Pinpoint the cell where the given text exists, returning its (X, Y) midpoint coordinate. 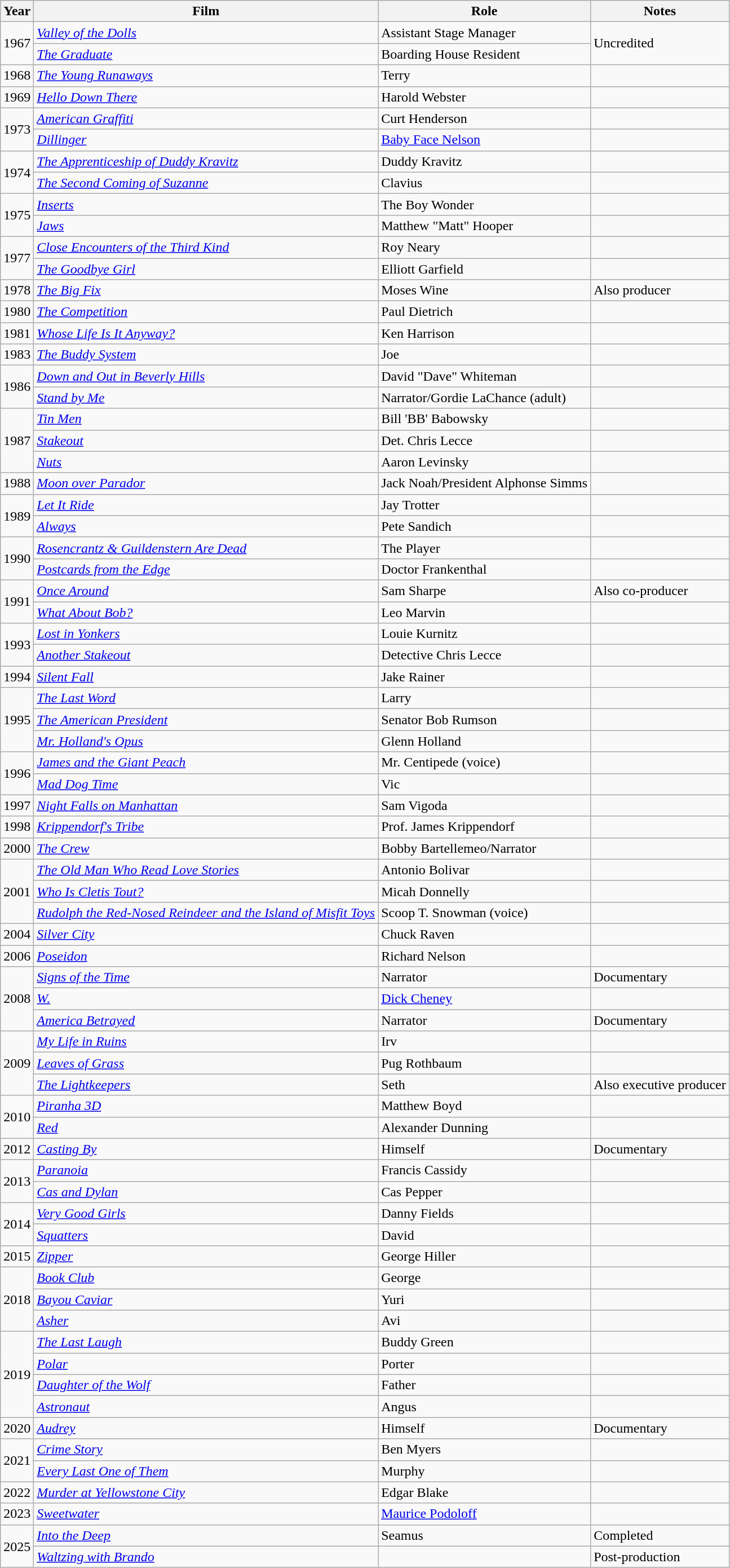
Seamus (485, 1535)
2020 (17, 1428)
George Hiller (485, 1256)
Terry (485, 76)
Signs of the Time (206, 977)
The Boy Wonder (485, 204)
Seth (485, 1085)
Matthew Boyd (485, 1106)
1968 (17, 76)
1997 (17, 805)
Dick Cheney (485, 999)
Audrey (206, 1428)
The Graduate (206, 54)
The Goodbye Girl (206, 269)
Valley of the Dolls (206, 33)
Astronaut (206, 1407)
Senator Bob Rumson (485, 720)
The Big Fix (206, 290)
2001 (17, 891)
Cas Pepper (485, 1192)
Role (485, 11)
Whose Life Is It Anyway? (206, 333)
Red (206, 1127)
Zipper (206, 1256)
2022 (17, 1492)
The Competition (206, 312)
1967 (17, 43)
Aaron Levinsky (485, 462)
Clavius (485, 183)
Nuts (206, 462)
Close Encounters of the Third Kind (206, 247)
Postcards from the Edge (206, 569)
Stakeout (206, 441)
2010 (17, 1117)
Dillinger (206, 140)
Every Last One of Them (206, 1471)
Sam Vigoda (485, 805)
2015 (17, 1256)
Micah Donnelly (485, 891)
Moses Wine (485, 290)
Bill 'BB' Babowsky (485, 419)
Paul Dietrich (485, 312)
Father (485, 1385)
Post-production (660, 1557)
Vic (485, 784)
Pete Sandich (485, 526)
1987 (17, 441)
Assistant Stage Manager (485, 33)
Leo Marvin (485, 612)
Scoop T. Snowman (voice) (485, 913)
Mad Dog Time (206, 784)
George (485, 1278)
1990 (17, 558)
1995 (17, 720)
Larry (485, 698)
1983 (17, 355)
1974 (17, 172)
The Young Runaways (206, 76)
Chuck Raven (485, 934)
Jaws (206, 226)
The American President (206, 720)
Who Is Cletis Tout? (206, 891)
The Crew (206, 848)
Asher (206, 1321)
Inserts (206, 204)
The Last Word (206, 698)
Crime Story (206, 1450)
Duddy Kravitz (485, 161)
The Last Laugh (206, 1342)
Glenn Holland (485, 741)
Avi (485, 1321)
Completed (660, 1535)
2009 (17, 1063)
1973 (17, 129)
Curt Henderson (485, 118)
Buddy Green (485, 1342)
Hello Down There (206, 97)
Notes (660, 11)
Krippendorf's Tribe (206, 827)
The Apprenticeship of Duddy Kravitz (206, 161)
Film (206, 11)
1989 (17, 516)
Jake Rainer (485, 677)
Richard Nelson (485, 956)
Lost in Yonkers (206, 634)
My Life in Ruins (206, 1042)
Stand by Me (206, 398)
Also co-producer (660, 591)
Irv (485, 1042)
Pug Rothbaum (485, 1063)
James and the Giant Peach (206, 763)
The Second Coming of Suzanne (206, 183)
Yuri (485, 1299)
1993 (17, 645)
Harold Webster (485, 97)
Sam Sharpe (485, 591)
Murder at Yellowstone City (206, 1492)
Rudolph the Red-Nosed Reindeer and the Island of Misfit Toys (206, 913)
Bobby Bartellemeo/Narrator (485, 848)
Once Around (206, 591)
Mr. Centipede (voice) (485, 763)
Rosencrantz & Guildenstern Are Dead (206, 548)
2013 (17, 1181)
Book Club (206, 1278)
Moon over Parador (206, 483)
1975 (17, 215)
Alexander Dunning (485, 1127)
The Player (485, 548)
Cas and Dylan (206, 1192)
1969 (17, 97)
Ken Harrison (485, 333)
Det. Chris Lecce (485, 441)
Jay Trotter (485, 505)
Piranha 3D (206, 1106)
The Old Man Who Read Love Stories (206, 870)
Joe (485, 355)
Murphy (485, 1471)
Doctor Frankenthal (485, 569)
Matthew "Matt" Hooper (485, 226)
1991 (17, 601)
2006 (17, 956)
2021 (17, 1460)
1998 (17, 827)
2000 (17, 848)
The Buddy System (206, 355)
Leaves of Grass (206, 1063)
Poseidon (206, 956)
Boarding House Resident (485, 54)
Mr. Holland's Opus (206, 741)
2012 (17, 1149)
What About Bob? (206, 612)
1996 (17, 773)
1978 (17, 290)
Baby Face Nelson (485, 140)
2018 (17, 1299)
Sweetwater (206, 1514)
Daughter of the Wolf (206, 1385)
Roy Neary (485, 247)
Porter (485, 1364)
Another Stakeout (206, 655)
Polar (206, 1364)
Elliott Garfield (485, 269)
Casting By (206, 1149)
Let It Ride (206, 505)
Prof. James Krippendorf (485, 827)
Always (206, 526)
1980 (17, 312)
1977 (17, 258)
2004 (17, 934)
2019 (17, 1375)
Also executive producer (660, 1085)
Silver City (206, 934)
Very Good Girls (206, 1213)
Edgar Blake (485, 1492)
Danny Fields (485, 1213)
Year (17, 11)
American Graffiti (206, 118)
Paranoia (206, 1170)
W. (206, 999)
2014 (17, 1224)
1994 (17, 677)
Bayou Caviar (206, 1299)
Detective Chris Lecce (485, 655)
Maurice Podoloff (485, 1514)
Squatters (206, 1235)
1988 (17, 483)
1986 (17, 387)
2023 (17, 1514)
Angus (485, 1407)
David "Dave" Whiteman (485, 376)
America Betrayed (206, 1020)
Narrator/Gordie LaChance (adult) (485, 398)
Also producer (660, 290)
Uncredited (660, 43)
Down and Out in Beverly Hills (206, 376)
Louie Kurnitz (485, 634)
Ben Myers (485, 1450)
1981 (17, 333)
Tin Men (206, 419)
2025 (17, 1546)
Silent Fall (206, 677)
2008 (17, 999)
Jack Noah/President Alphonse Simms (485, 483)
Antonio Bolivar (485, 870)
The Lightkeepers (206, 1085)
Francis Cassidy (485, 1170)
David (485, 1235)
Night Falls on Manhattan (206, 805)
Waltzing with Brando (206, 1557)
Into the Deep (206, 1535)
